Identify which cell holds the provided text, then report its [x, y] central coordinate. 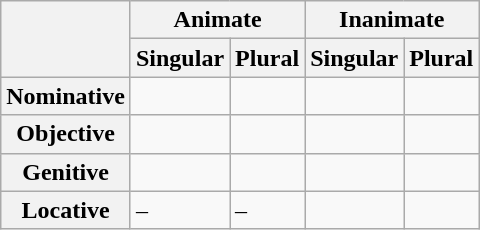
Objective [66, 134]
Genitive [66, 172]
Animate [217, 20]
Locative [66, 210]
Inanimate [392, 20]
Nominative [66, 96]
